Extract the [x, y] coordinate from the center of the cell holding the provided text.  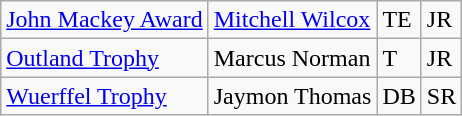
Mitchell Wilcox [292, 20]
T [399, 58]
Jaymon Thomas [292, 96]
DB [399, 96]
TE [399, 20]
Wuerffel Trophy [104, 96]
John Mackey Award [104, 20]
Outland Trophy [104, 58]
Marcus Norman [292, 58]
SR [441, 96]
